Provide the (x, y) coordinate of the cell's center where the given text is located.  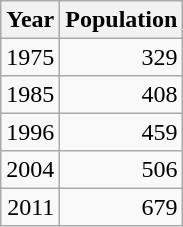
2011 (30, 206)
1985 (30, 94)
459 (122, 132)
408 (122, 94)
1996 (30, 132)
679 (122, 206)
Year (30, 20)
329 (122, 56)
Population (122, 20)
1975 (30, 56)
506 (122, 170)
2004 (30, 170)
